Provide the (x, y) coordinate of the cell's center where the given text is located.  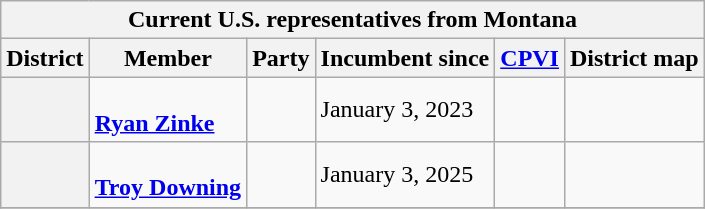
Member (168, 58)
District (45, 58)
Party (281, 58)
January 3, 2025 (405, 174)
Current U.S. representatives from Montana (352, 20)
Ryan Zinke (168, 110)
District map (634, 58)
Incumbent since (405, 58)
Troy Downing (168, 174)
January 3, 2023 (405, 110)
CPVI (530, 58)
